Detect which cell encompasses the target text, then output its (x, y) center coordinate. 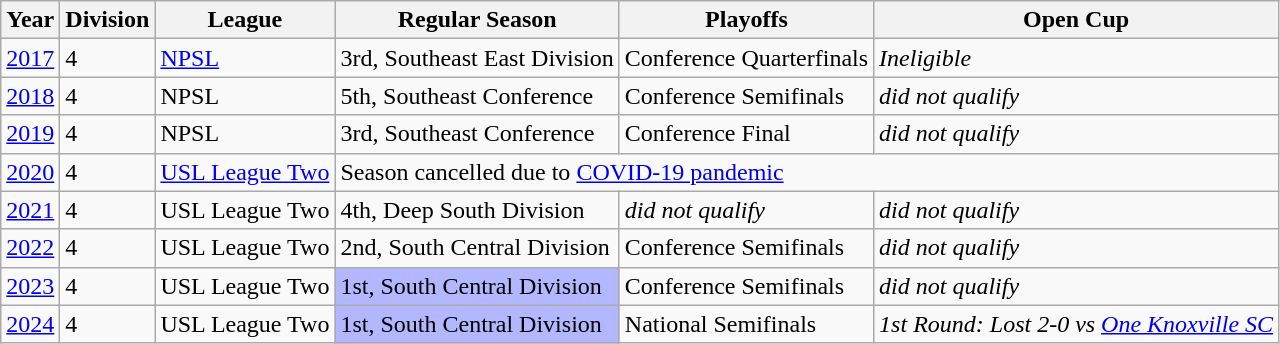
2022 (30, 248)
2nd, South Central Division (477, 248)
Season cancelled due to COVID-19 pandemic (807, 172)
Open Cup (1076, 20)
2023 (30, 286)
2020 (30, 172)
Regular Season (477, 20)
Conference Final (746, 134)
Year (30, 20)
League (245, 20)
2021 (30, 210)
5th, Southeast Conference (477, 96)
Conference Quarterfinals (746, 58)
2024 (30, 324)
1st Round: Lost 2-0 vs One Knoxville SC (1076, 324)
4th, Deep South Division (477, 210)
National Semifinals (746, 324)
2017 (30, 58)
Playoffs (746, 20)
3rd, Southeast Conference (477, 134)
2018 (30, 96)
2019 (30, 134)
3rd, Southeast East Division (477, 58)
Division (108, 20)
Ineligible (1076, 58)
